Detect which cell encompasses the target text, then output its (X, Y) center coordinate. 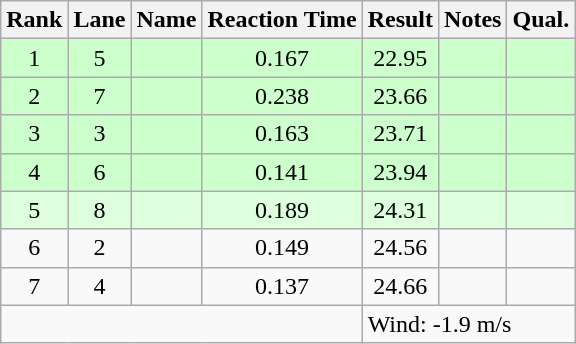
Notes (473, 20)
0.189 (282, 210)
Wind: -1.9 m/s (468, 324)
Lane (100, 20)
Reaction Time (282, 20)
23.66 (400, 96)
Qual. (541, 20)
1 (34, 58)
0.163 (282, 134)
Result (400, 20)
0.137 (282, 286)
Name (166, 20)
24.56 (400, 248)
22.95 (400, 58)
23.94 (400, 172)
23.71 (400, 134)
24.66 (400, 286)
Rank (34, 20)
0.238 (282, 96)
8 (100, 210)
24.31 (400, 210)
0.149 (282, 248)
0.141 (282, 172)
0.167 (282, 58)
